Return the [x, y] coordinate for the center point of the cell that contains the specified text.  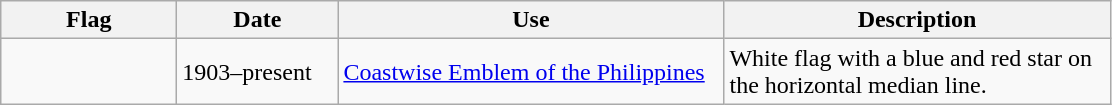
1903–present [258, 72]
Coastwise Emblem of the Philippines [531, 72]
White flag with a blue and red star on the horizontal median line. [917, 72]
Description [917, 20]
Date [258, 20]
Use [531, 20]
Flag [89, 20]
